Capture the cell that displays the provided text and extract its [x, y] central coordinate. 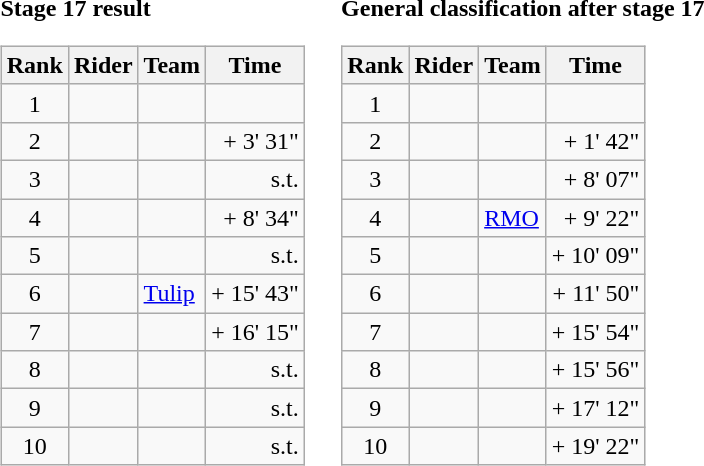
+ 9' 22" [596, 217]
+ 3' 31" [256, 141]
RMO [513, 217]
+ 15' 43" [256, 294]
+ 16' 15" [256, 332]
+ 11' 50" [596, 294]
+ 8' 07" [596, 179]
Tulip [172, 294]
+ 17' 12" [596, 408]
+ 15' 54" [596, 332]
+ 15' 56" [596, 370]
+ 8' 34" [256, 217]
+ 1' 42" [596, 141]
+ 10' 09" [596, 256]
+ 19' 22" [596, 446]
